For the text-containing cell, return its midpoint in (X, Y) coordinate format. 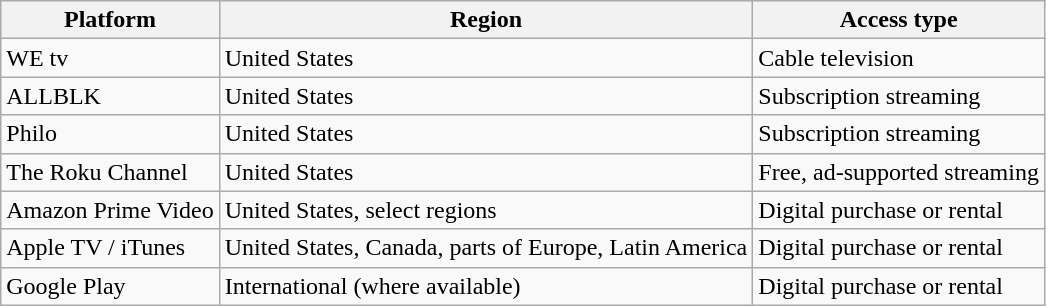
International (where available) (486, 286)
Cable television (899, 58)
United States, select regions (486, 210)
Philo (110, 134)
Google Play (110, 286)
ALLBLK (110, 96)
Platform (110, 20)
Apple TV / iTunes (110, 248)
WE tv (110, 58)
The Roku Channel (110, 172)
Amazon Prime Video (110, 210)
Region (486, 20)
United States, Canada, parts of Europe, Latin America (486, 248)
Free, ad-supported streaming (899, 172)
Access type (899, 20)
